Return the [x, y] coordinate for the center point of the cell that contains the specified text.  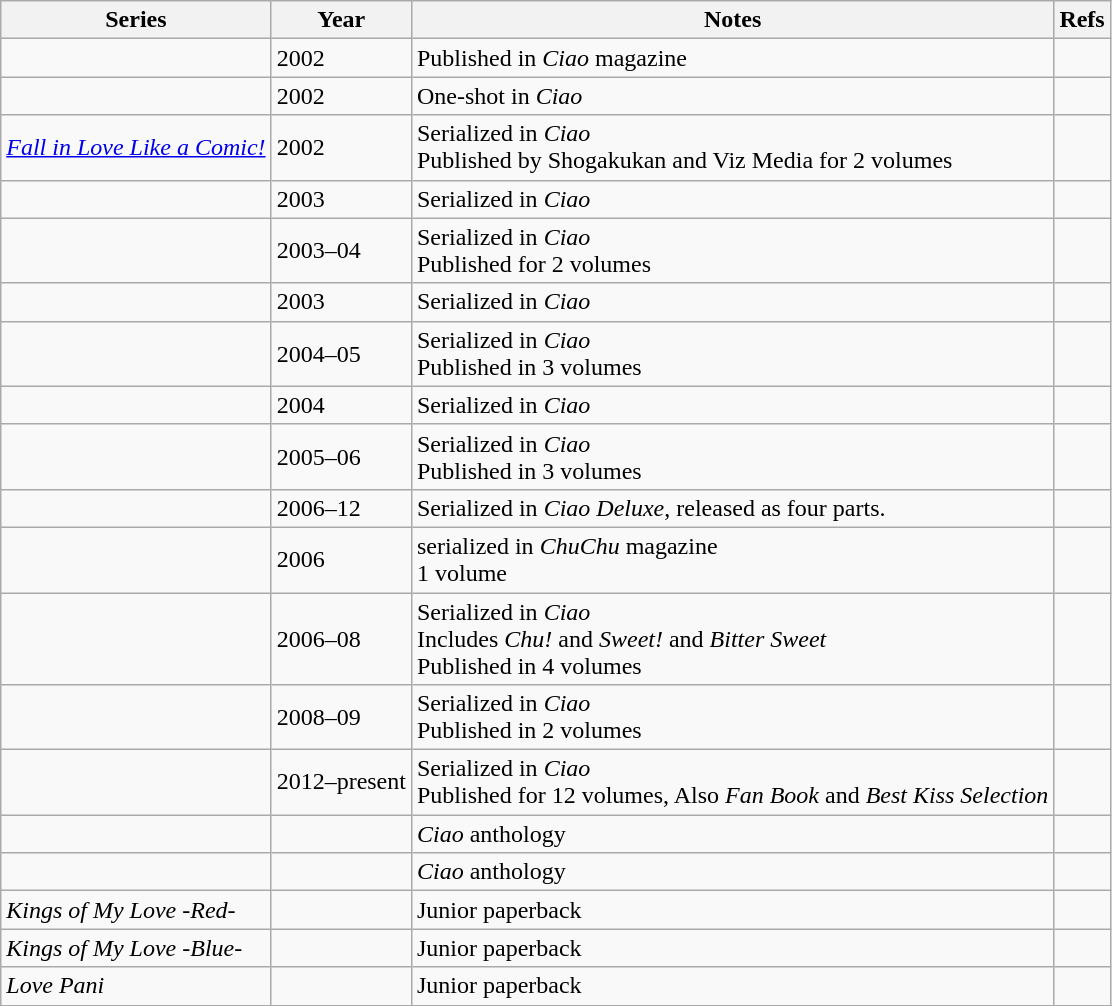
2004 [341, 405]
Year [341, 20]
Series [136, 20]
Serialized in CiaoIncludes Chu! and Sweet! and Bitter SweetPublished in 4 volumes [732, 638]
Love Pani [136, 986]
Published in Ciao magazine [732, 58]
Serialized in CiaoPublished by Shogakukan and Viz Media for 2 volumes [732, 148]
One-shot in Ciao [732, 96]
2003–04 [341, 250]
Serialized in CiaoPublished for 12 volumes, Also Fan Book and Best Kiss Selection [732, 782]
2004–05 [341, 354]
2012–present [341, 782]
Serialized in CiaoPublished in 2 volumes [732, 718]
Kings of My Love -Blue- [136, 948]
Refs [1082, 20]
2006–12 [341, 508]
Fall in Love Like a Comic! [136, 148]
2006 [341, 560]
2008–09 [341, 718]
2006–08 [341, 638]
2005–06 [341, 456]
Serialized in Ciao Deluxe, released as four parts. [732, 508]
Kings of My Love -Red- [136, 910]
serialized in ChuChu magazine1 volume [732, 560]
Notes [732, 20]
Serialized in CiaoPublished for 2 volumes [732, 250]
